Pinpoint the cell where the given text exists, returning its (x, y) midpoint coordinate. 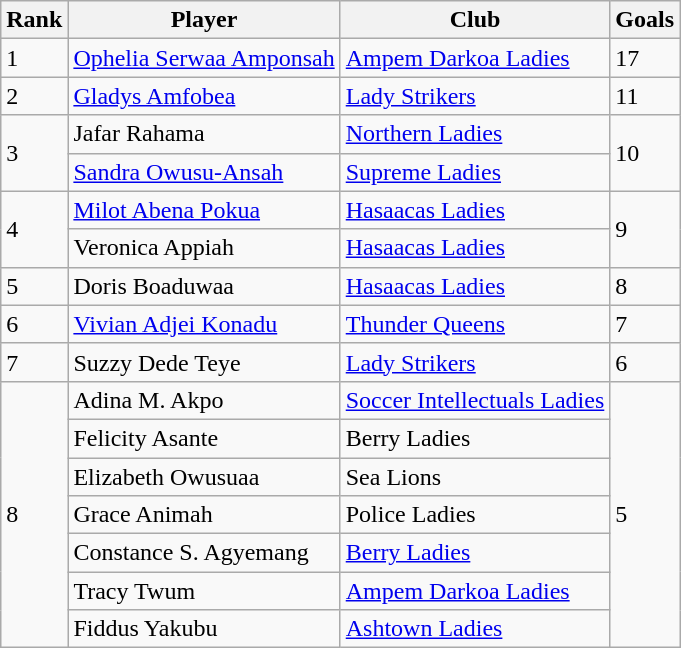
Rank (34, 20)
4 (34, 229)
Goals (645, 20)
Supreme Ladies (475, 172)
3 (34, 153)
Elizabeth Owusuaa (204, 477)
Northern Ladies (475, 134)
Sea Lions (475, 477)
Fiddus Yakubu (204, 629)
Constance S. Agyemang (204, 553)
Grace Animah (204, 515)
Player (204, 20)
Gladys Amfobea (204, 96)
Ashtown Ladies (475, 629)
Milot Abena Pokua (204, 210)
Jafar Rahama (204, 134)
Suzzy Dede Teye (204, 362)
Soccer Intellectuals Ladies (475, 400)
1 (34, 58)
10 (645, 153)
Tracy Twum (204, 591)
Sandra Owusu-Ansah (204, 172)
Adina M. Akpo (204, 400)
17 (645, 58)
Vivian Adjei Konadu (204, 324)
Ophelia Serwaa Amponsah (204, 58)
Doris Boaduwaa (204, 286)
Thunder Queens (475, 324)
11 (645, 96)
Felicity Asante (204, 438)
2 (34, 96)
Club (475, 20)
9 (645, 229)
Police Ladies (475, 515)
Veronica Appiah (204, 248)
